For the text-containing cell, return its midpoint in (X, Y) coordinate format. 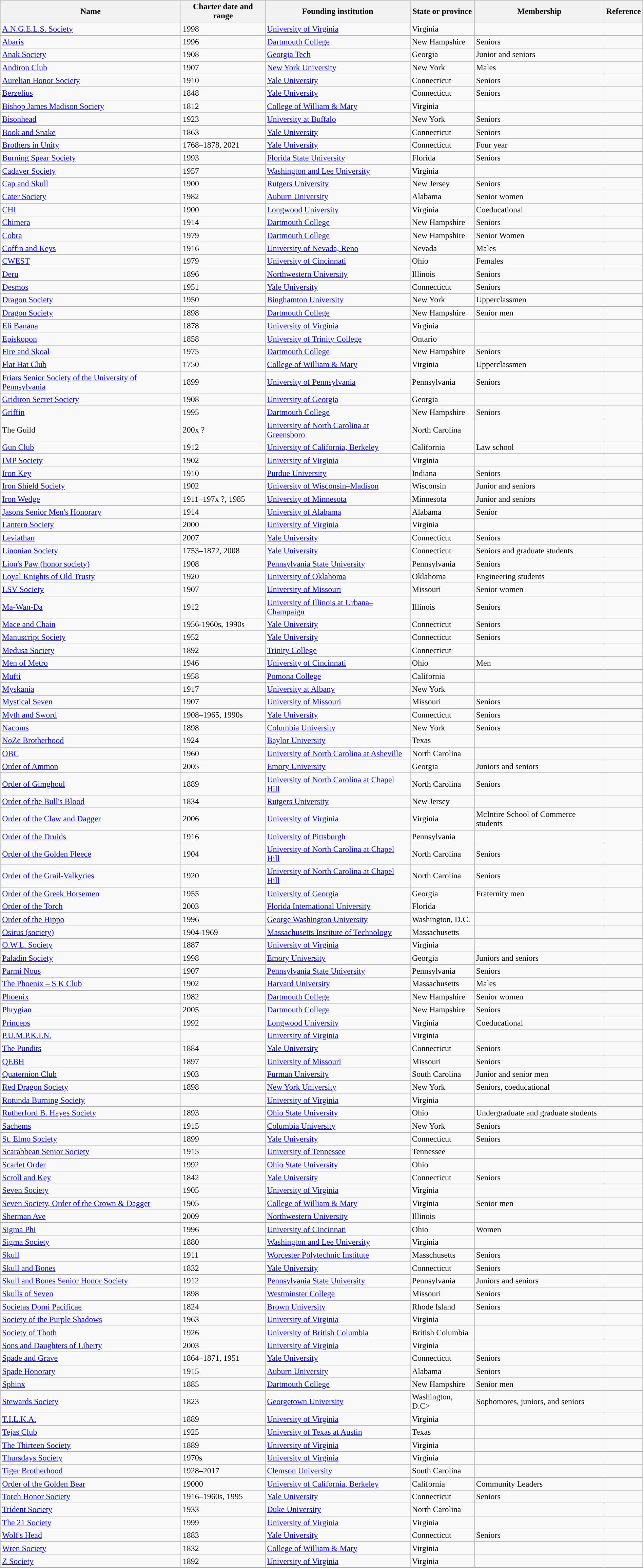
1957 (223, 171)
Paladin Society (91, 958)
Men (539, 663)
Sphinx (91, 1384)
University of North Carolina at Greensboro (338, 430)
University of Minnesota (338, 499)
1952 (223, 637)
Four year (539, 145)
A.N.G.E.L.S. Society (91, 29)
Spade and Grave (91, 1358)
Spade Honorary (91, 1371)
Worcester Polytechnic Institute (338, 1255)
University of Pittsburgh (338, 836)
Order of the Hippo (91, 919)
1878 (223, 326)
Sigma Society (91, 1242)
Trident Society (91, 1510)
Massachusetts Institute of Technology (338, 932)
Fire and Skoal (91, 351)
Cobra (91, 235)
Flat Hat Club (91, 364)
Senior (539, 512)
Skull and Bones (91, 1268)
1903 (223, 1074)
LSV Society (91, 589)
1917 (223, 689)
CHI (91, 210)
Rhode Island (442, 1307)
Gun Club (91, 447)
Indiana (442, 473)
Minnesota (442, 499)
1950 (223, 300)
Wolf's Head (91, 1535)
1970s (223, 1458)
Mace and Chain (91, 625)
1975 (223, 351)
Phoenix (91, 997)
Parmi Nous (91, 971)
Lion's Paw (honor society) (91, 563)
University of Illinois at Urbana–Champaign (338, 607)
1863 (223, 132)
Scarlet Order (91, 1165)
Loyal Knights of Old Trusty (91, 576)
1893 (223, 1113)
The Guild (91, 430)
Desmos (91, 287)
Abaris (91, 42)
Florida International University (338, 906)
QEBH (91, 1062)
Order of the Grail-Valkyries (91, 876)
The 21 Society (91, 1523)
Baylor University (338, 741)
Wren Society (91, 1548)
1958 (223, 676)
Order of Gimghoul (91, 784)
Seven Society, Order of the Crown & Dagger (91, 1203)
Iron Key (91, 473)
Community Leaders (539, 1484)
Griffin (91, 413)
Cater Society (91, 197)
Z Society (91, 1561)
1880 (223, 1242)
Seniors and graduate students (539, 551)
Ontario (442, 339)
Clemson University (338, 1471)
British Columbia (442, 1333)
Westminster College (338, 1294)
Order of the Bull's Blood (91, 801)
1824 (223, 1307)
Burning Spear Society (91, 158)
Myskania (91, 689)
Sophomores, juniors, and seniors (539, 1402)
Nacoms (91, 728)
Aurelian Honor Society (91, 80)
1911 (223, 1255)
Ma-Wan-Da (91, 607)
IMP Society (91, 460)
Duke University (338, 1510)
1753–1872, 2008 (223, 551)
Men of Metro (91, 663)
1951 (223, 287)
Book and Snake (91, 132)
Skulls of Seven (91, 1294)
Tejas Club (91, 1432)
1864–1871, 1951 (223, 1358)
1848 (223, 93)
Order of the Golden Bear (91, 1484)
1993 (223, 158)
Washington, D.C. (442, 919)
Membership (539, 12)
George Washington University (338, 919)
Junior and senior men (539, 1074)
Friars Senior Society of the University of Pennsylvania (91, 382)
Societas Domi Pacificae (91, 1307)
Jasons Senior Men's Honorary (91, 512)
1884 (223, 1048)
Seven Society (91, 1190)
Sherman Ave (91, 1216)
Georgetown University (338, 1402)
Mufti (91, 676)
Quaternion Club (91, 1074)
Society of Thoth (91, 1333)
1883 (223, 1535)
Brothers in Unity (91, 145)
University at Albany (338, 689)
Leviathan (91, 538)
Sons and Daughters of Liberty (91, 1345)
Order of the Claw and Dagger (91, 819)
Law school (539, 447)
Brown University (338, 1307)
Iron Shield Society (91, 486)
Furman University (338, 1074)
Linonian Society (91, 551)
Lantern Society (91, 525)
Females (539, 261)
Wisconsin (442, 486)
1904-1969 (223, 932)
Undergraduate and graduate students (539, 1113)
Gridiron Secret Society (91, 400)
1928–2017 (223, 1471)
Chimera (91, 223)
University of Pennsylvania (338, 382)
Senior Women (539, 235)
University of Nevada, Reno (338, 248)
T.I.L.K.A. (91, 1419)
1923 (223, 119)
Torch Honor Society (91, 1497)
University of Alabama (338, 512)
1887 (223, 945)
Cadaver Society (91, 171)
University of Texas at Austin (338, 1432)
2000 (223, 525)
Episkopon (91, 339)
University at Buffalo (338, 119)
St. Elmo Society (91, 1139)
Princeps (91, 1022)
2006 (223, 819)
Stewards Society (91, 1402)
1885 (223, 1384)
1750 (223, 364)
Red Dragon Society (91, 1087)
Founding institution (338, 12)
Florida State University (338, 158)
1956-1960s, 1990s (223, 625)
1858 (223, 339)
1812 (223, 106)
Tiger Brotherhood (91, 1471)
Bishop James Madison Society (91, 106)
1768–1878, 2021 (223, 145)
Order of the Torch (91, 906)
Rutherford B. Hayes Society (91, 1113)
1897 (223, 1062)
Thursdays Society (91, 1458)
Charter date and range (223, 12)
Sachems (91, 1126)
Name (91, 12)
Trinity College (338, 650)
University of Tennessee (338, 1152)
2007 (223, 538)
Eli Banana (91, 326)
University of British Columbia (338, 1333)
Engineering students (539, 576)
Masschusetts (442, 1255)
Mystical Seven (91, 702)
1926 (223, 1333)
University of Oklahoma (338, 576)
1999 (223, 1523)
University of Wisconsin–Madison (338, 486)
The Thirteen Society (91, 1445)
Skull (91, 1255)
Women (539, 1229)
University of Trinity College (338, 339)
State or province (442, 12)
200x ? (223, 430)
Scarabbean Senior Society (91, 1152)
1916–1960s, 1995 (223, 1497)
19000 (223, 1484)
Order of Ammon (91, 766)
Oklahoma (442, 576)
1823 (223, 1402)
Bisonhead (91, 119)
Skull and Bones Senior Honor Society (91, 1281)
1908–1965, 1990s (223, 715)
Reference (623, 12)
Scroll and Key (91, 1178)
The Phoenix – S K Club (91, 984)
Coffin and Keys (91, 248)
Pomona College (338, 676)
1963 (223, 1320)
Harvard University (338, 984)
1960 (223, 753)
2009 (223, 1216)
Washington, D.C> (442, 1402)
Seniors, coeducational (539, 1087)
Tennessee (442, 1152)
Sigma Phi (91, 1229)
Fraternity men (539, 894)
1842 (223, 1178)
Berzelius (91, 93)
1924 (223, 741)
Rotunda Burning Society (91, 1100)
Iron Wedge (91, 499)
Andiron Club (91, 68)
Osirus (society) (91, 932)
Georgia Tech (338, 55)
McIntire School of Commerce students (539, 819)
1933 (223, 1510)
Medusa Society (91, 650)
O.W.L. Society (91, 945)
Deru (91, 274)
1955 (223, 894)
1896 (223, 274)
Nevada (442, 248)
1904 (223, 854)
OBC (91, 753)
Phrygian (91, 1010)
Anak Society (91, 55)
Society of the Purple Shadows (91, 1320)
1911–197x ?, 1985 (223, 499)
Order of the Greek Horsemen (91, 894)
The Pundits (91, 1048)
CWEST (91, 261)
NoZe Brotherhood (91, 741)
P.U.M.P.K.I.N. (91, 1035)
Order of the Druids (91, 836)
1995 (223, 413)
Cap and Skull (91, 184)
1925 (223, 1432)
Order of the Golden Fleece (91, 854)
1834 (223, 801)
Manuscript Society (91, 637)
Binghamton University (338, 300)
University of North Carolina at Asheville (338, 753)
Purdue University (338, 473)
1946 (223, 663)
Myth and Sword (91, 715)
